Detect which cell encompasses the target text, then output its (x, y) center coordinate. 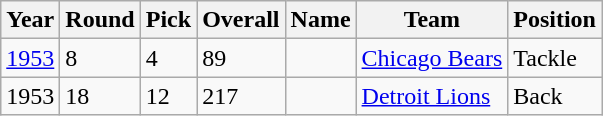
89 (241, 58)
8 (100, 58)
Back (555, 96)
Pick (168, 20)
Overall (241, 20)
Detroit Lions (432, 96)
Tackle (555, 58)
217 (241, 96)
Name (320, 20)
4 (168, 58)
Round (100, 20)
12 (168, 96)
Chicago Bears (432, 58)
Position (555, 20)
Team (432, 20)
18 (100, 96)
Year (30, 20)
